Capture the cell that displays the provided text and extract its [x, y] central coordinate. 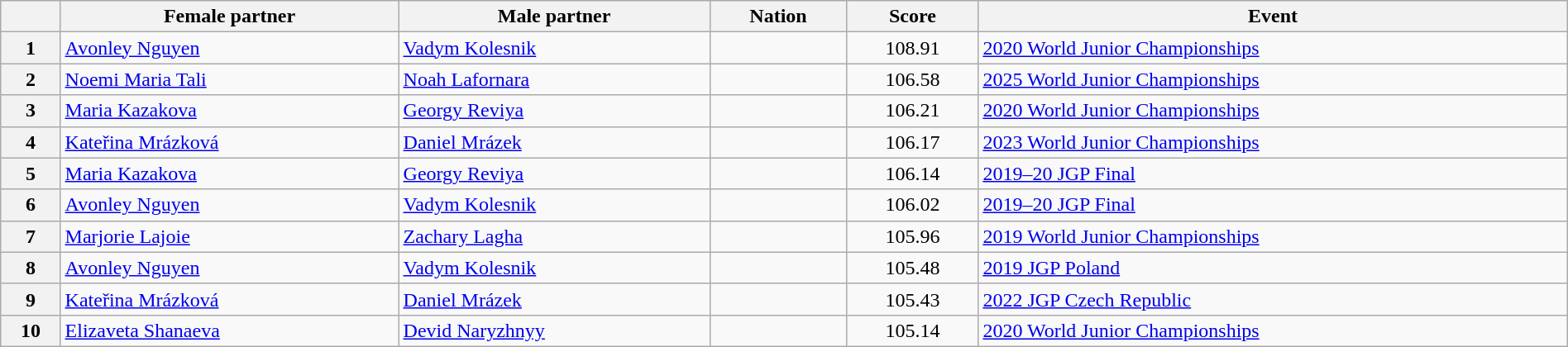
6 [31, 205]
106.17 [913, 142]
106.21 [913, 111]
2019 World Junior Championships [1273, 236]
4 [31, 142]
2023 World Junior Championships [1273, 142]
5 [31, 173]
Elizaveta Shanaeva [230, 330]
Male partner [554, 17]
Marjorie Lajoie [230, 236]
Zachary Lagha [554, 236]
105.43 [913, 299]
7 [31, 236]
2019 JGP Poland [1273, 268]
9 [31, 299]
Event [1273, 17]
Female partner [230, 17]
105.14 [913, 330]
8 [31, 268]
Noemi Maria Tali [230, 79]
105.96 [913, 236]
Devid Naryzhnyy [554, 330]
1 [31, 48]
106.58 [913, 79]
10 [31, 330]
105.48 [913, 268]
108.91 [913, 48]
2 [31, 79]
2025 World Junior Championships [1273, 79]
Score [913, 17]
2022 JGP Czech Republic [1273, 299]
Noah Lafornara [554, 79]
106.14 [913, 173]
3 [31, 111]
106.02 [913, 205]
Nation [778, 17]
